Find where the given text appears and provide that cell's center as (x, y) coordinate. 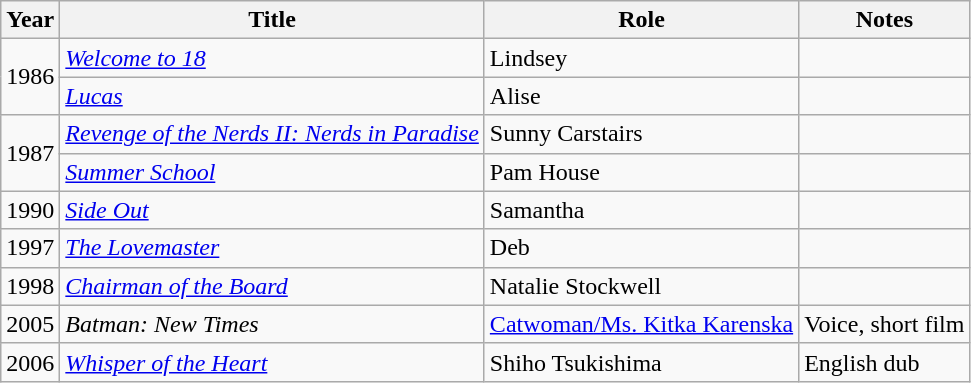
The Lovemaster (272, 248)
1998 (30, 286)
Alise (641, 96)
1986 (30, 77)
Pam House (641, 172)
Catwoman/Ms. Kitka Karenska (641, 324)
Shiho Tsukishima (641, 362)
Chairman of the Board (272, 286)
Samantha (641, 210)
Year (30, 20)
Lucas (272, 96)
Deb (641, 248)
Revenge of the Nerds II: Nerds in Paradise (272, 134)
Whisper of the Heart (272, 362)
1987 (30, 153)
Batman: New Times (272, 324)
1997 (30, 248)
English dub (884, 362)
Title (272, 20)
Natalie Stockwell (641, 286)
Summer School (272, 172)
Side Out (272, 210)
Welcome to 18 (272, 58)
2006 (30, 362)
Notes (884, 20)
Voice, short film (884, 324)
Role (641, 20)
Lindsey (641, 58)
1990 (30, 210)
Sunny Carstairs (641, 134)
2005 (30, 324)
